From the cell containing the given text, extract its center point as (X, Y) coordinate. 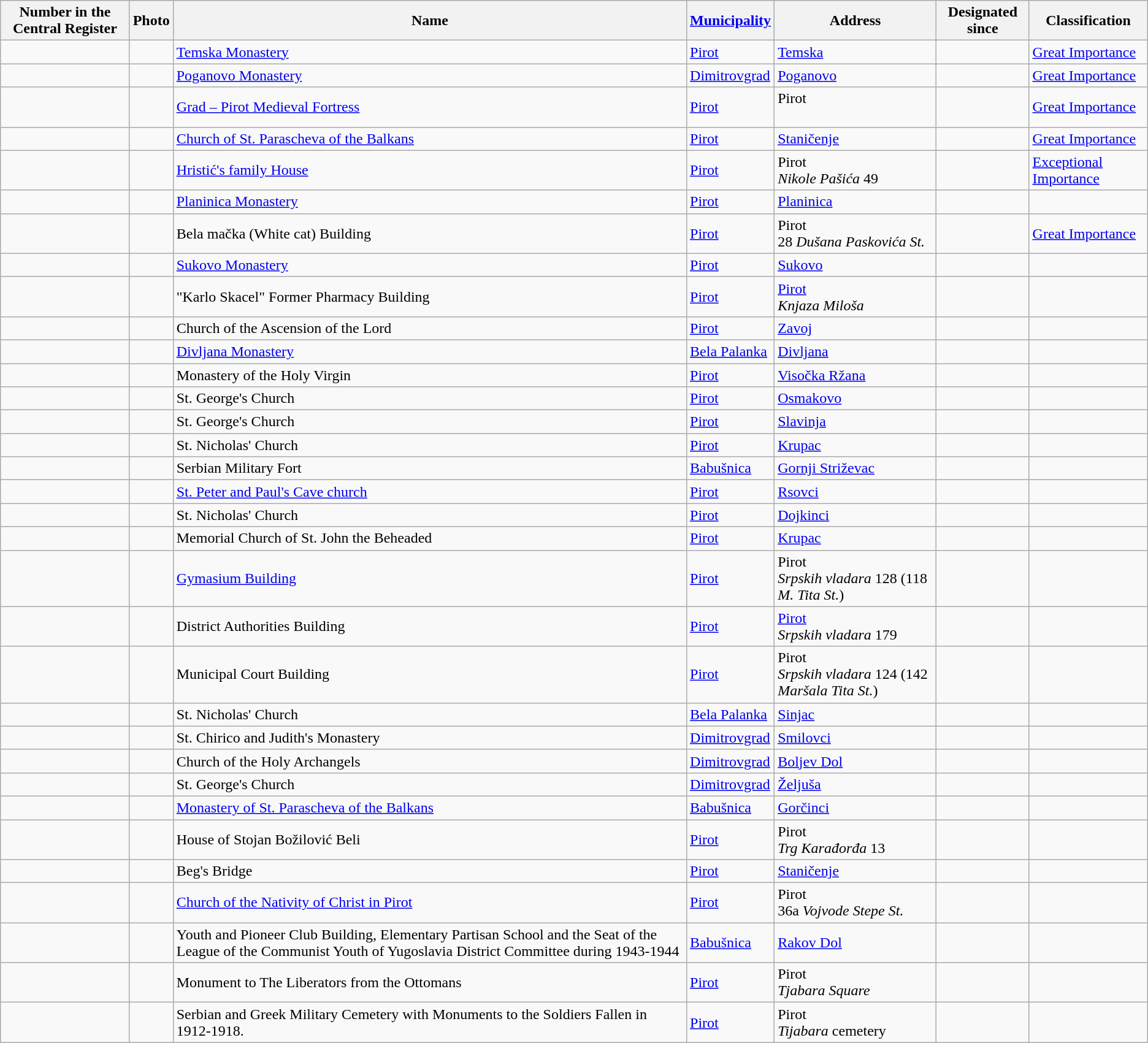
Temska Monastery (429, 52)
Divljana (855, 351)
Designated since (982, 21)
Church of the Holy Archangels (429, 761)
Visočka Ržana (855, 375)
Church of the Ascension of the Lord (429, 328)
St. Chirico and Judith's Monastery (429, 738)
Rsovci (855, 492)
Dojkinci (855, 515)
District Authorities Building (429, 627)
Classification (1088, 21)
Gornji Striževac (855, 468)
Memorial Church of St. John the Beheaded (429, 538)
PirotTijabara cemetery (855, 1023)
Sukovo Monastery (429, 265)
Slavinja (855, 422)
Monument to The Liberators from the Ottomans (429, 982)
PirotNikole Pašića 49 (855, 170)
Beg's Bridge (429, 871)
PirotTjabara Square (855, 982)
Hristić's family House (429, 170)
Poganovo (855, 75)
Smilovci (855, 738)
Željuša (855, 784)
House of Stojan Božilović Beli (429, 839)
Rakov Dol (855, 943)
Sinjac (855, 714)
Temska (855, 52)
PirotKnjaza Miloša (855, 297)
Sukovo (855, 265)
Photo (151, 21)
Gorčinci (855, 808)
Exceptional Importance (1088, 170)
Poganovo Monastery (429, 75)
Boljev Dol (855, 761)
Serbian and Greek Military Cemetery with Monuments to the Soldiers Fallen in 1912-1918. (429, 1023)
Planinica (855, 202)
Serbian Military Fort (429, 468)
Bela mačka (White cat) Building (429, 233)
Church of St. Parascheva of the Balkans (429, 139)
Monastery of St. Parascheva of the Balkans (429, 808)
St. Peter and Paul's Cave church (429, 492)
Divljana Monastery (429, 351)
Gymasium Building (429, 578)
PirotSrpskih vladara 179 (855, 627)
PirotSrpskih vladara 128 (118 M. Tita St.) (855, 578)
Planinica Monastery (429, 202)
Zavoj (855, 328)
"Karlo Skacel" Former Pharmacy Building (429, 297)
Address (855, 21)
Church of the Nativity of Christ in Pirot (429, 903)
PirotSrpskih vladara 124 (142 Maršala Tita St.) (855, 674)
Pirot28 Dušana Paskovića St. (855, 233)
Number in the Central Register (65, 21)
Municipality (731, 21)
Grad – Pirot Medieval Fortress (429, 107)
Municipal Court Building (429, 674)
Name (429, 21)
Monastery of the Holy Virgin (429, 375)
Pirot36a Vojvode Stepe St. (855, 903)
PirotTrg Karađorđa 13 (855, 839)
Osmakovo (855, 399)
